Identify which cell holds the provided text, then report its [X, Y] central coordinate. 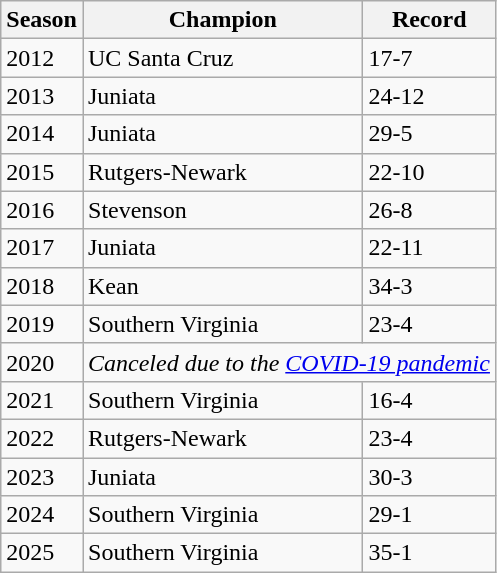
Record [430, 20]
17-7 [430, 58]
2012 [42, 58]
2019 [42, 324]
2025 [42, 553]
Kean [222, 286]
2014 [42, 134]
34-3 [430, 286]
29-1 [430, 515]
26-8 [430, 210]
Champion [222, 20]
Canceled due to the COVID-19 pandemic [288, 362]
2022 [42, 438]
2016 [42, 210]
2023 [42, 477]
2017 [42, 248]
22-11 [430, 248]
29-5 [430, 134]
Stevenson [222, 210]
24-12 [430, 96]
2018 [42, 286]
30-3 [430, 477]
16-4 [430, 400]
2024 [42, 515]
2015 [42, 172]
35-1 [430, 553]
UC Santa Cruz [222, 58]
2020 [42, 362]
Season [42, 20]
2021 [42, 400]
2013 [42, 96]
22-10 [430, 172]
